For the text-containing cell, return its midpoint in [X, Y] coordinate format. 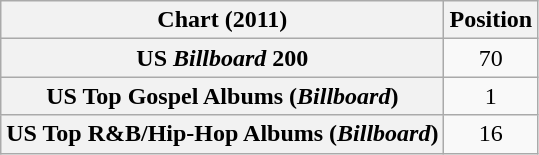
70 [491, 58]
US Top R&B/Hip-Hop Albums (Billboard) [222, 134]
US Top Gospel Albums (Billboard) [222, 96]
Position [491, 20]
16 [491, 134]
Chart (2011) [222, 20]
1 [491, 96]
US Billboard 200 [222, 58]
